From the cell containing the given text, extract its center point as (x, y) coordinate. 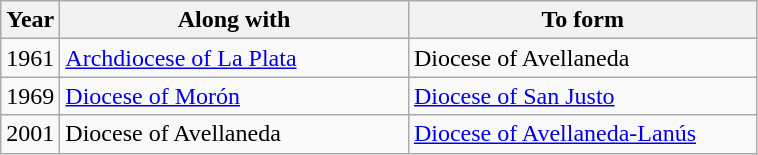
Archdiocese of La Plata (234, 58)
Along with (234, 20)
1961 (30, 58)
Diocese of Avellaneda-Lanús (582, 134)
Diocese of Morón (234, 96)
1969 (30, 96)
2001 (30, 134)
Year (30, 20)
To form (582, 20)
Diocese of San Justo (582, 96)
